From the cell containing the given text, extract its center point as (X, Y) coordinate. 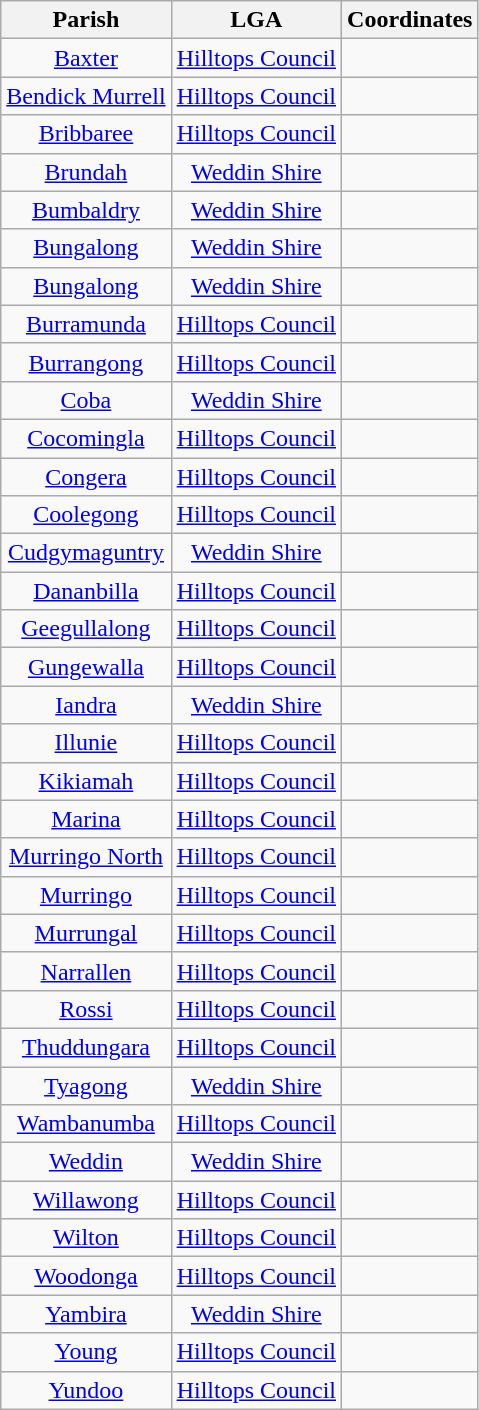
Tyagong (86, 1085)
Bribbaree (86, 134)
Wambanumba (86, 1124)
Baxter (86, 58)
Kikiamah (86, 781)
Wilton (86, 1238)
Coolegong (86, 515)
Young (86, 1352)
LGA (256, 20)
Iandra (86, 705)
Narrallen (86, 971)
Cocomingla (86, 438)
Murringo (86, 895)
Cudgymaguntry (86, 553)
Burrangong (86, 362)
Yundoo (86, 1390)
Bumbaldry (86, 210)
Rossi (86, 1009)
Illunie (86, 743)
Weddin (86, 1162)
Willawong (86, 1200)
Congera (86, 477)
Marina (86, 819)
Gungewalla (86, 667)
Burramunda (86, 324)
Dananbilla (86, 591)
Brundah (86, 172)
Thuddungara (86, 1047)
Parish (86, 20)
Coordinates (410, 20)
Bendick Murrell (86, 96)
Yambira (86, 1314)
Murrungal (86, 933)
Murringo North (86, 857)
Woodonga (86, 1276)
Coba (86, 400)
Geegullalong (86, 629)
